Output the [x, y] coordinate of the center of the cell containing the given text.  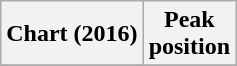
Chart (2016) [72, 34]
Peak position [189, 34]
